Locate the cell with the specified text and output its [x, y] center coordinate. 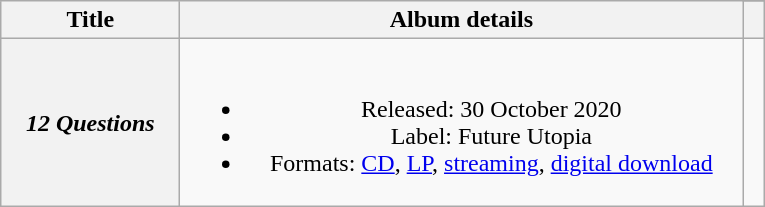
Album details [462, 20]
12 Questions [90, 122]
Title [90, 20]
Released: 30 October 2020Label: Future UtopiaFormats: CD, LP, streaming, digital download [462, 122]
